From the cell containing the given text, extract its center point as (X, Y) coordinate. 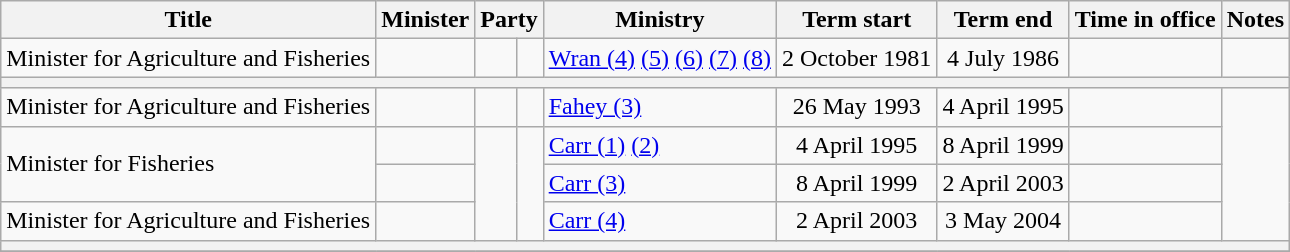
Time in office (1145, 20)
Notes (1255, 20)
Term end (1003, 20)
Party (509, 20)
Wran (4) (5) (6) (7) (8) (660, 58)
Minister (426, 20)
Term start (856, 20)
Fahey (3) (660, 107)
Carr (3) (660, 183)
Carr (4) (660, 221)
Minister for Fisheries (188, 164)
Title (188, 20)
4 July 1986 (1003, 58)
Carr (1) (2) (660, 145)
26 May 1993 (856, 107)
Ministry (660, 20)
2 October 1981 (856, 58)
3 May 2004 (1003, 221)
